Return [X, Y] of the center of cell containing provided text 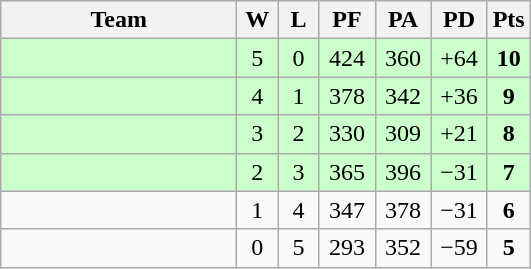
8 [508, 134]
10 [508, 58]
396 [403, 172]
PF [347, 20]
+21 [459, 134]
347 [347, 210]
352 [403, 248]
PA [403, 20]
PD [459, 20]
424 [347, 58]
293 [347, 248]
−59 [459, 248]
330 [347, 134]
360 [403, 58]
6 [508, 210]
9 [508, 96]
309 [403, 134]
7 [508, 172]
365 [347, 172]
342 [403, 96]
Pts [508, 20]
L [298, 20]
W [258, 20]
Team [119, 20]
+64 [459, 58]
+36 [459, 96]
